Pinpoint the cell where the given text exists, returning its [x, y] midpoint coordinate. 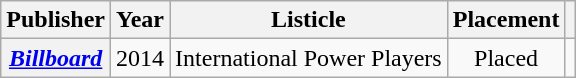
Year [140, 20]
Publisher [56, 20]
2014 [140, 58]
Listicle [309, 20]
Placement [506, 20]
Billboard [56, 58]
International Power Players [309, 58]
Placed [506, 58]
